For the text-containing cell, return its midpoint in (X, Y) coordinate format. 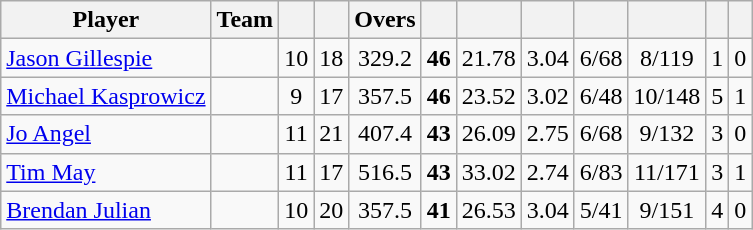
Team (245, 20)
2.74 (548, 172)
20 (332, 210)
2.75 (548, 134)
21 (332, 134)
4 (718, 210)
9 (296, 96)
6/83 (601, 172)
33.02 (488, 172)
5 (718, 96)
Jo Angel (106, 134)
23.52 (488, 96)
3.02 (548, 96)
Overs (385, 20)
407.4 (385, 134)
41 (438, 210)
10/148 (667, 96)
26.09 (488, 134)
21.78 (488, 58)
11/171 (667, 172)
Player (106, 20)
26.53 (488, 210)
329.2 (385, 58)
Michael Kasprowicz (106, 96)
6/48 (601, 96)
18 (332, 58)
Brendan Julian (106, 210)
516.5 (385, 172)
5/41 (601, 210)
9/132 (667, 134)
9/151 (667, 210)
8/119 (667, 58)
Tim May (106, 172)
Jason Gillespie (106, 58)
